Provide the [X, Y] coordinate of the cell's center where the given text is located.  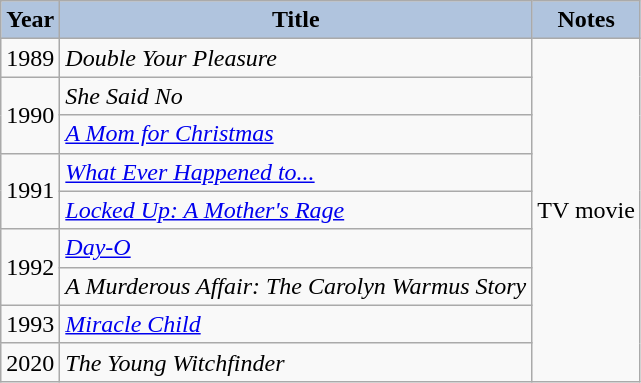
A Murderous Affair: The Carolyn Warmus Story [296, 286]
Day-O [296, 248]
2020 [30, 362]
Locked Up: A Mother's Rage [296, 210]
Year [30, 20]
What Ever Happened to... [296, 172]
1992 [30, 267]
A Mom for Christmas [296, 134]
Double Your Pleasure [296, 58]
1991 [30, 191]
The Young Witchfinder [296, 362]
1990 [30, 115]
Notes [586, 20]
1993 [30, 324]
Title [296, 20]
She Said No [296, 96]
1989 [30, 58]
Miracle Child [296, 324]
TV movie [586, 210]
